Output the [X, Y] coordinate of the center of the cell containing the given text.  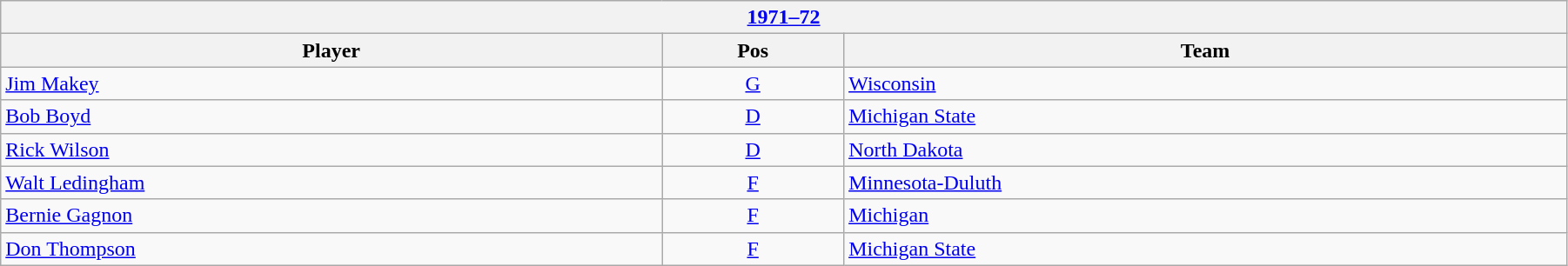
Michigan [1206, 216]
North Dakota [1206, 150]
Bob Boyd [332, 116]
Don Thompson [332, 249]
G [754, 83]
Rick Wilson [332, 150]
Minnesota-Duluth [1206, 183]
Bernie Gagnon [332, 216]
1971–72 [784, 17]
Walt Ledingham [332, 183]
Pos [754, 50]
Team [1206, 50]
Jim Makey [332, 83]
Wisconsin [1206, 83]
Player [332, 50]
